Capture the cell that displays the provided text and extract its [X, Y] central coordinate. 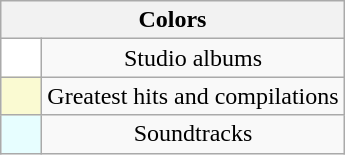
Soundtracks [193, 134]
Greatest hits and compilations [193, 96]
Studio albums [193, 58]
Colors [172, 20]
